For the text-containing cell, return its midpoint in (X, Y) coordinate format. 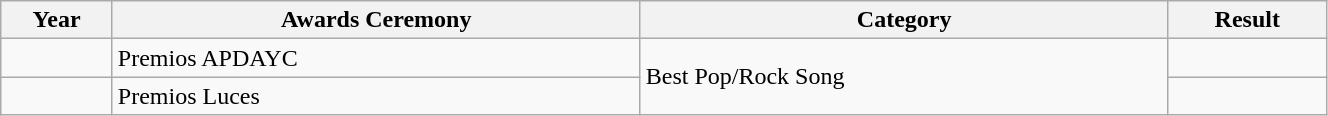
Category (904, 20)
Best Pop/Rock Song (904, 77)
Premios Luces (376, 96)
Result (1247, 20)
Year (57, 20)
Premios APDAYC (376, 58)
Awards Ceremony (376, 20)
